Pinpoint the cell where the given text exists, returning its (x, y) midpoint coordinate. 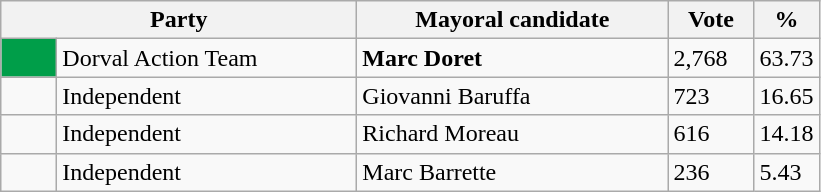
Marc Barrette (512, 172)
Mayoral candidate (512, 20)
Party (179, 20)
63.73 (786, 58)
5.43 (786, 172)
616 (711, 134)
Richard Moreau (512, 134)
Marc Doret (512, 58)
16.65 (786, 96)
2,768 (711, 58)
236 (711, 172)
14.18 (786, 134)
Vote (711, 20)
% (786, 20)
723 (711, 96)
Giovanni Baruffa (512, 96)
Dorval Action Team (207, 58)
